Capture the cell that displays the provided text and extract its (x, y) central coordinate. 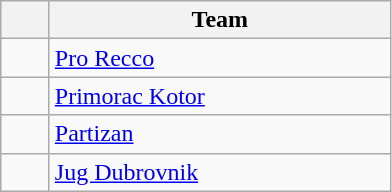
Jug Dubrovnik (220, 172)
Primorac Kotor (220, 96)
Pro Recco (220, 58)
Team (220, 20)
Partizan (220, 134)
